Identify which cell holds the provided text, then report its (x, y) central coordinate. 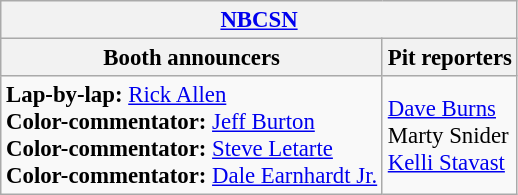
Dave BurnsMarty SniderKelli Stavast (450, 136)
NBCSN (260, 20)
Pit reporters (450, 58)
Booth announcers (192, 58)
Lap-by-lap: Rick AllenColor-commentator: Jeff BurtonColor-commentator: Steve LetarteColor-commentator: Dale Earnhardt Jr. (192, 136)
